Return [x, y] of the center of cell containing provided text 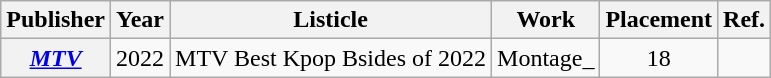
Montage_ [546, 58]
2022 [140, 58]
Listicle [331, 20]
Ref. [744, 20]
Year [140, 20]
Work [546, 20]
MTV [56, 58]
MTV Best Kpop Bsides of 2022 [331, 58]
Publisher [56, 20]
Placement [659, 20]
18 [659, 58]
